Locate the cell with the specified text and output its (x, y) center coordinate. 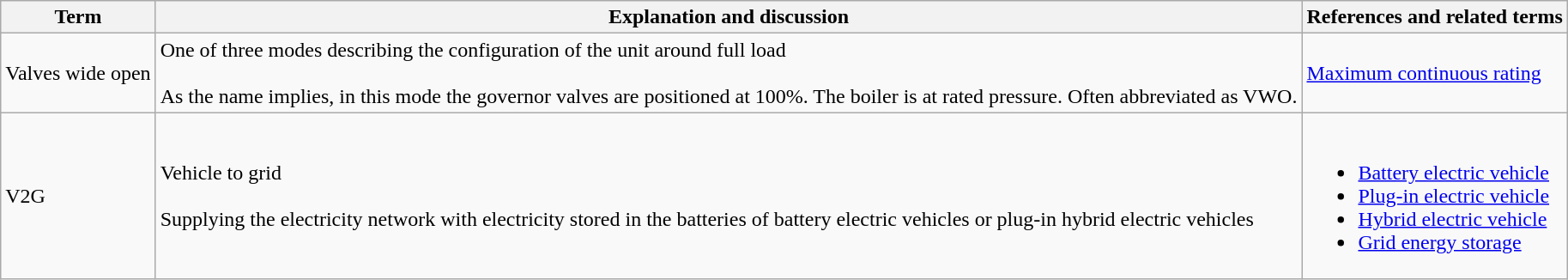
V2G (78, 196)
Term (78, 17)
References and related terms (1435, 17)
Battery electric vehiclePlug-in electric vehicleHybrid electric vehicleGrid energy storage (1435, 196)
Explanation and discussion (729, 17)
Maximum continuous rating (1435, 73)
Valves wide open (78, 73)
